Provide the [x, y] coordinate of the cell's center where the given text is located.  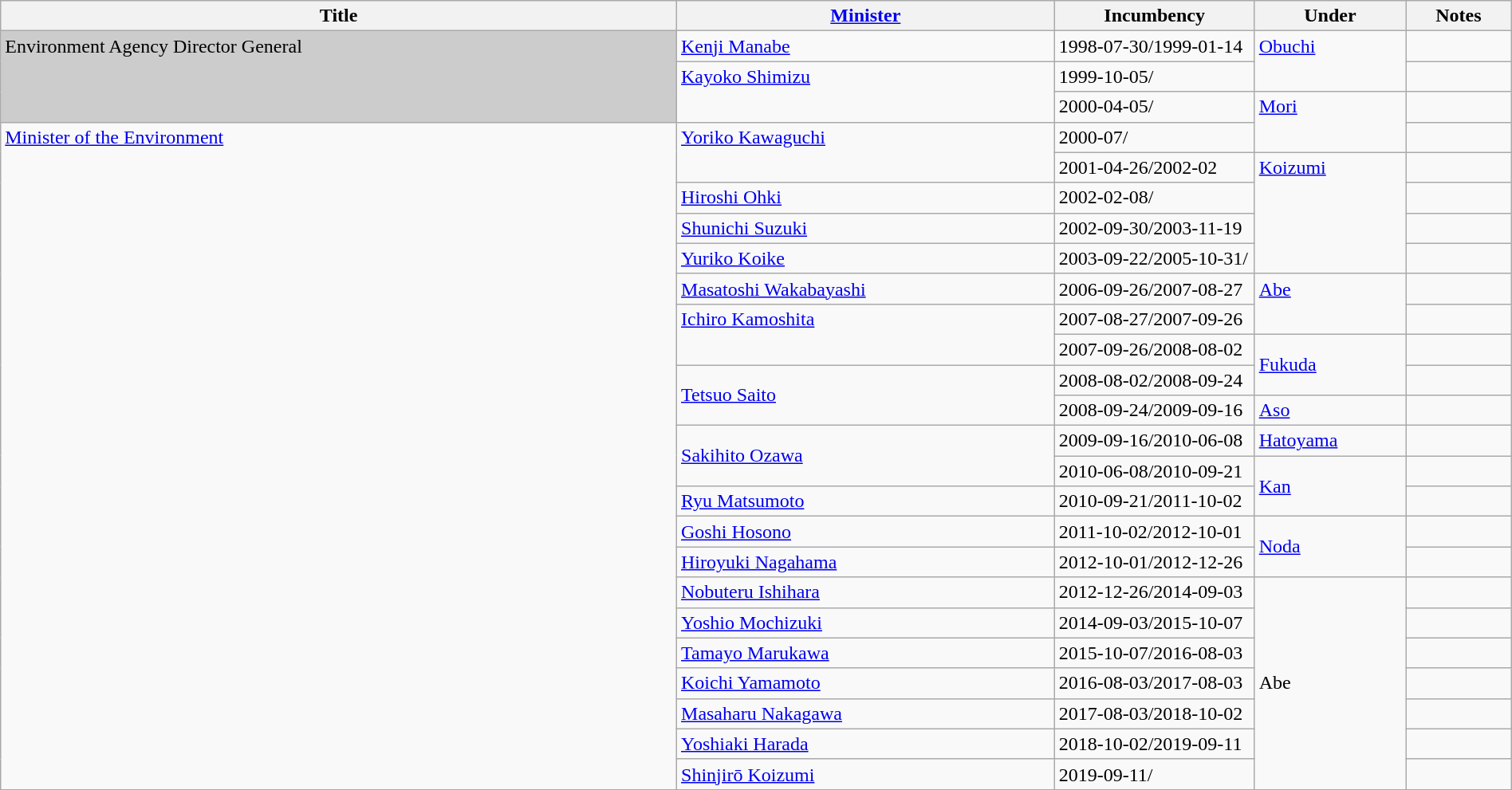
Yoshio Mochizuki [866, 623]
2010-09-21/2011-10-02 [1155, 501]
2009-09-16/2010-06-08 [1155, 441]
2003-09-22/2005-10-31/ [1155, 258]
Under [1330, 16]
Hiroshi Ohki [866, 198]
Fukuda [1330, 364]
Hiroyuki Nagahama [866, 562]
Minister of the Environment [339, 456]
Noda [1330, 547]
2000-07/ [1155, 137]
2001-04-26/2002-02 [1155, 167]
2000-04-05/ [1155, 107]
1999-10-05/ [1155, 77]
2002-09-30/2003-11-19 [1155, 228]
Obuchi [1330, 61]
2016-08-03/2017-08-03 [1155, 683]
Environment Agency Director General [339, 77]
Masaharu Nakagawa [866, 713]
2010-06-08/2010-09-21 [1155, 471]
Shunichi Suzuki [866, 228]
2017-08-03/2018-10-02 [1155, 713]
2006-09-26/2007-08-27 [1155, 289]
2019-09-11/ [1155, 774]
Shinjirō Koizumi [866, 774]
Hatoyama [1330, 441]
Yoshiaki Harada [866, 744]
2014-09-03/2015-10-07 [1155, 623]
Incumbency [1155, 16]
Kayoko Shimizu [866, 92]
Mori [1330, 122]
Title [339, 16]
Minister [866, 16]
Yoriko Kawaguchi [866, 152]
Sakihito Ozawa [866, 456]
2008-09-24/2009-09-16 [1155, 411]
Koichi Yamamoto [866, 683]
2018-10-02/2019-09-11 [1155, 744]
2008-08-02/2008-09-24 [1155, 380]
2007-08-27/2007-09-26 [1155, 319]
Ryu Matsumoto [866, 501]
1998-07-30/1999-01-14 [1155, 46]
2007-09-26/2008-08-02 [1155, 349]
Masatoshi Wakabayashi [866, 289]
Aso [1330, 411]
Notes [1459, 16]
Kenji Manabe [866, 46]
2002-02-08/ [1155, 198]
2012-12-26/2014-09-03 [1155, 592]
Ichiro Kamoshita [866, 334]
Nobuteru Ishihara [866, 592]
2012-10-01/2012-12-26 [1155, 562]
2011-10-02/2012-10-01 [1155, 532]
Yuriko Koike [866, 258]
Goshi Hosono [866, 532]
Koizumi [1330, 213]
2015-10-07/2016-08-03 [1155, 653]
Tamayo Marukawa [866, 653]
Kan [1330, 486]
Tetsuo Saito [866, 395]
